Capture the cell that displays the provided text and extract its [X, Y] central coordinate. 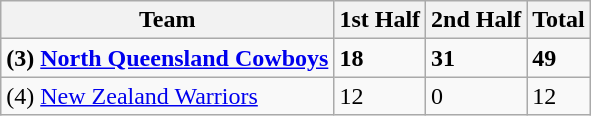
49 [559, 58]
2nd Half [476, 20]
(3) North Queensland Cowboys [168, 58]
Team [168, 20]
1st Half [380, 20]
Total [559, 20]
0 [476, 96]
18 [380, 58]
(4) New Zealand Warriors [168, 96]
31 [476, 58]
